Determine the [x, y] coordinate at the center of the cell enclosing the given text.  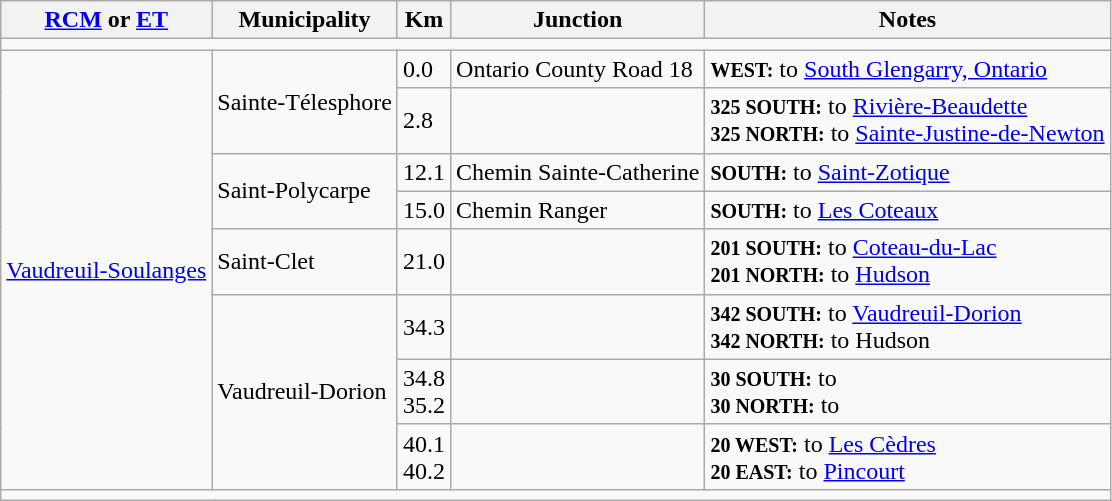
21.0 [424, 262]
Km [424, 20]
Chemin Sainte-Catherine [578, 172]
30 SOUTH: to 30 NORTH: to [908, 392]
Notes [908, 20]
Sainte-Télesphore [305, 102]
Ontario County Road 18 [578, 69]
0.0 [424, 69]
Municipality [305, 20]
342 SOUTH: to Vaudreuil-Dorion 342 NORTH: to Hudson [908, 326]
Vaudreuil-Dorion [305, 392]
SOUTH: to Les Coteaux [908, 210]
Saint-Polycarpe [305, 191]
34.8 35.2 [424, 392]
SOUTH: to Saint-Zotique [908, 172]
40.1 40.2 [424, 456]
201 SOUTH: to Coteau-du-Lac 201 NORTH: to Hudson [908, 262]
20 WEST: to Les Cèdres 20 EAST: to Pincourt [908, 456]
12.1 [424, 172]
Chemin Ranger [578, 210]
Vaudreuil-Soulanges [106, 270]
2.8 [424, 120]
34.3 [424, 326]
Saint-Clet [305, 262]
WEST: to South Glengarry, Ontario [908, 69]
RCM or ET [106, 20]
15.0 [424, 210]
325 SOUTH: to Rivière-Beaudette 325 NORTH: to Sainte-Justine-de-Newton [908, 120]
Junction [578, 20]
